Identify which cell holds the provided text, then report its (X, Y) central coordinate. 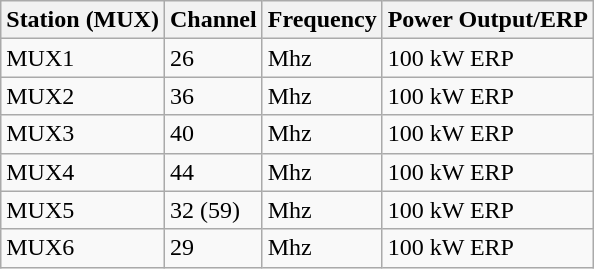
Station (MUX) (83, 20)
Power Output/ERP (488, 20)
MUX1 (83, 58)
MUX2 (83, 96)
36 (213, 96)
MUX3 (83, 134)
MUX6 (83, 248)
Channel (213, 20)
32 (59) (213, 210)
MUX5 (83, 210)
26 (213, 58)
29 (213, 248)
Frequency (322, 20)
44 (213, 172)
40 (213, 134)
MUX4 (83, 172)
